Locate the cell with the specified text and output its [X, Y] center coordinate. 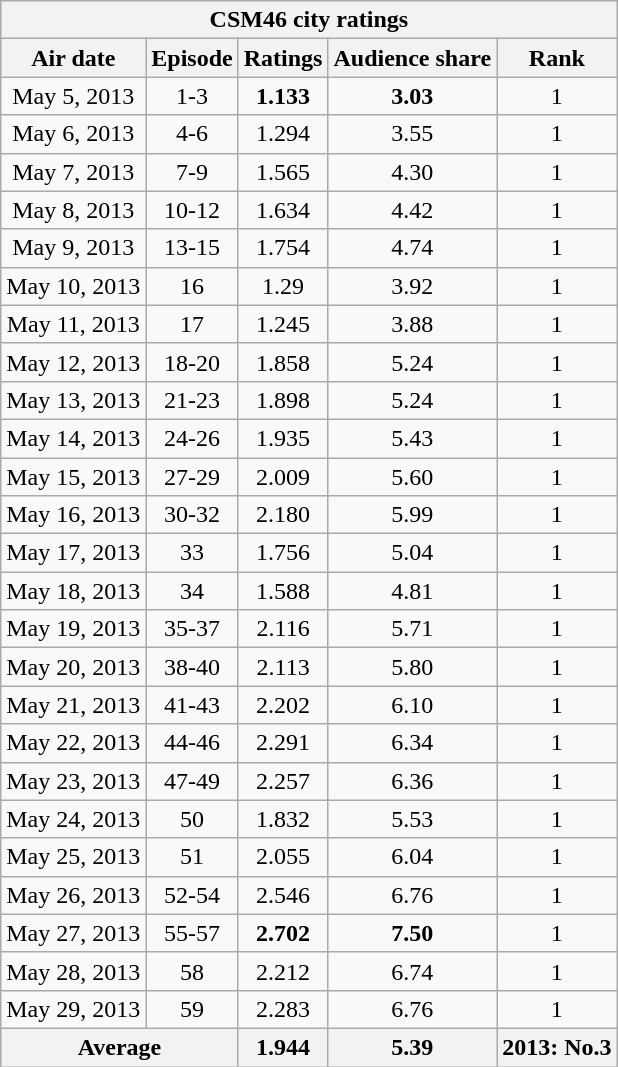
58 [192, 971]
18-20 [192, 362]
1.756 [283, 553]
2.291 [283, 743]
May 28, 2013 [74, 971]
1.634 [283, 210]
44-46 [192, 743]
2.702 [283, 933]
Average [120, 1047]
1.29 [283, 286]
Audience share [412, 58]
May 26, 2013 [74, 895]
May 16, 2013 [74, 515]
5.39 [412, 1047]
7.50 [412, 933]
7-9 [192, 172]
Rank [557, 58]
May 11, 2013 [74, 324]
4-6 [192, 134]
CSM46 city ratings [309, 20]
May 14, 2013 [74, 438]
5.80 [412, 667]
2.257 [283, 781]
1.858 [283, 362]
3.55 [412, 134]
2013: No.3 [557, 1047]
6.36 [412, 781]
17 [192, 324]
33 [192, 553]
1.294 [283, 134]
4.81 [412, 591]
1.898 [283, 400]
4.30 [412, 172]
May 10, 2013 [74, 286]
May 6, 2013 [74, 134]
55-57 [192, 933]
1.754 [283, 248]
5.60 [412, 477]
2.116 [283, 629]
May 17, 2013 [74, 553]
5.71 [412, 629]
2.113 [283, 667]
3.88 [412, 324]
50 [192, 819]
2.283 [283, 1009]
1.944 [283, 1047]
4.74 [412, 248]
May 24, 2013 [74, 819]
May 27, 2013 [74, 933]
16 [192, 286]
May 7, 2013 [74, 172]
2.202 [283, 705]
May 25, 2013 [74, 857]
3.03 [412, 96]
2.212 [283, 971]
May 13, 2013 [74, 400]
51 [192, 857]
34 [192, 591]
47-49 [192, 781]
2.055 [283, 857]
May 21, 2013 [74, 705]
May 29, 2013 [74, 1009]
May 9, 2013 [74, 248]
10-12 [192, 210]
May 12, 2013 [74, 362]
6.34 [412, 743]
6.74 [412, 971]
1.832 [283, 819]
Air date [74, 58]
59 [192, 1009]
5.04 [412, 553]
May 23, 2013 [74, 781]
13-15 [192, 248]
1.565 [283, 172]
6.10 [412, 705]
May 5, 2013 [74, 96]
May 18, 2013 [74, 591]
41-43 [192, 705]
38-40 [192, 667]
5.99 [412, 515]
1.935 [283, 438]
52-54 [192, 895]
1-3 [192, 96]
27-29 [192, 477]
May 15, 2013 [74, 477]
2.546 [283, 895]
5.43 [412, 438]
2.180 [283, 515]
May 8, 2013 [74, 210]
May 20, 2013 [74, 667]
30-32 [192, 515]
24-26 [192, 438]
6.04 [412, 857]
May 19, 2013 [74, 629]
4.42 [412, 210]
1.588 [283, 591]
1.245 [283, 324]
3.92 [412, 286]
35-37 [192, 629]
Ratings [283, 58]
2.009 [283, 477]
5.53 [412, 819]
Episode [192, 58]
May 22, 2013 [74, 743]
21-23 [192, 400]
1.133 [283, 96]
